Determine the [x, y] coordinate at the center of the cell enclosing the given text.  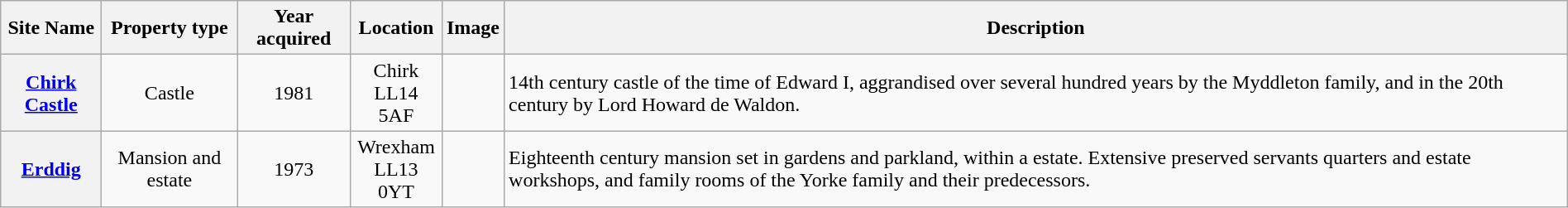
Mansion and estate [170, 169]
Castle [170, 93]
1973 [294, 169]
Description [1036, 28]
ChirkLL14 5AF [395, 93]
Location [395, 28]
WrexhamLL13 0YT [395, 169]
Property type [170, 28]
Site Name [51, 28]
Erddig [51, 169]
Image [473, 28]
Chirk Castle [51, 93]
Year acquired [294, 28]
1981 [294, 93]
